Capture the cell that displays the provided text and extract its [X, Y] central coordinate. 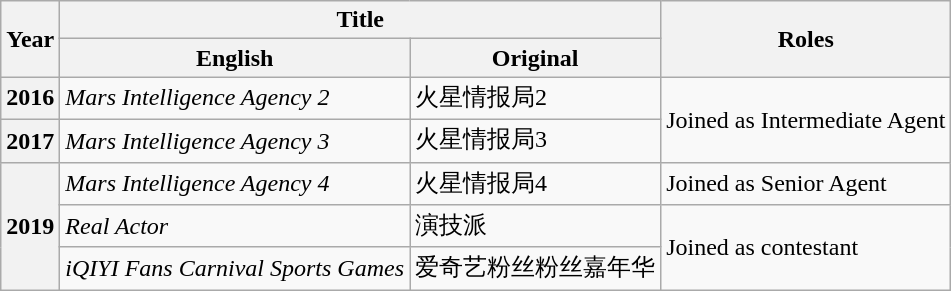
iQIYI Fans Carnival Sports Games [235, 268]
2016 [30, 98]
Original [536, 58]
Joined as contestant [806, 248]
Joined as Intermediate Agent [806, 120]
Real Actor [235, 226]
Roles [806, 39]
火星情报局2 [536, 98]
Title [360, 20]
Mars Intelligence Agency 2 [235, 98]
火星情报局4 [536, 184]
爱奇艺粉丝粉丝嘉年华 [536, 268]
Mars Intelligence Agency 3 [235, 140]
Year [30, 39]
2019 [30, 226]
Mars Intelligence Agency 4 [235, 184]
English [235, 58]
火星情报局3 [536, 140]
2017 [30, 140]
Joined as Senior Agent [806, 184]
演技派 [536, 226]
